Determine the (x, y) coordinate at the center of the cell enclosing the given text.  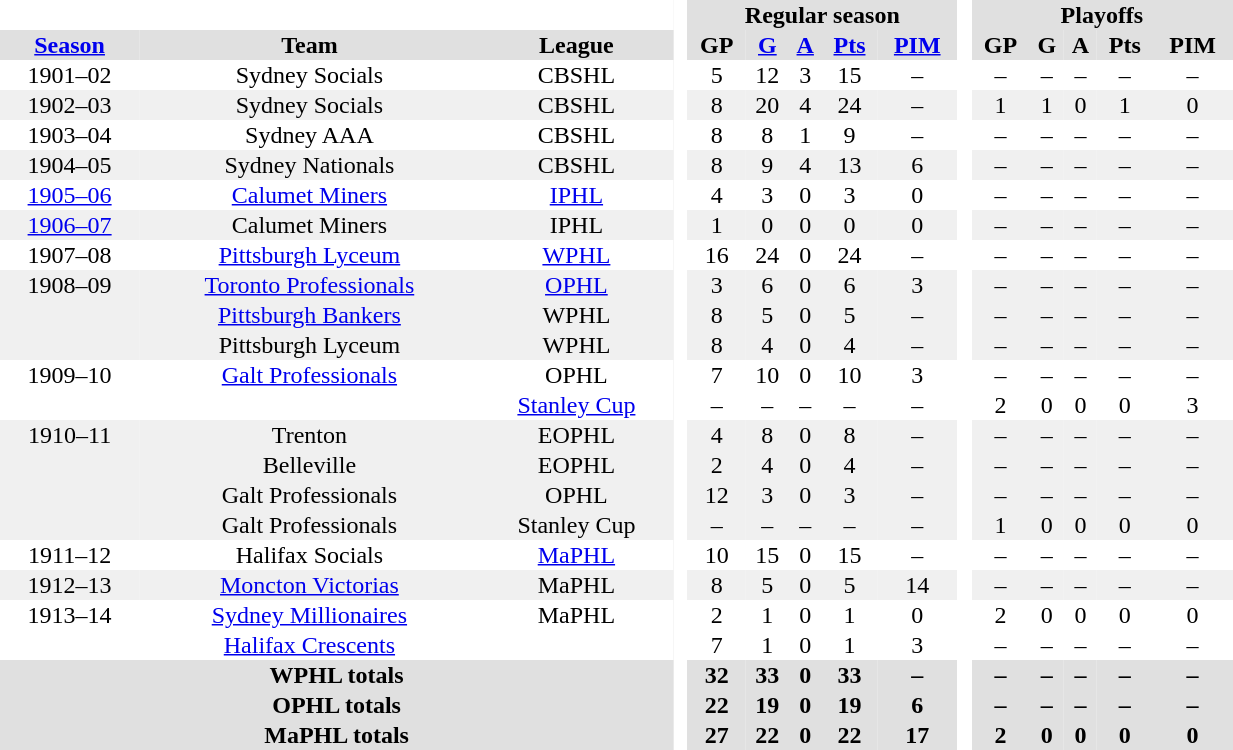
Sydney AAA (309, 135)
1904–05 (70, 165)
Sydney Millionaires (309, 615)
16 (717, 255)
Moncton Victorias (309, 585)
Playoffs (1102, 15)
Sydney Nationals (309, 165)
1901–02 (70, 75)
MaPHL totals (336, 735)
Pittsburgh Bankers (309, 315)
17 (918, 735)
League (577, 45)
Team (309, 45)
1909–10 (70, 375)
1905–06 (70, 195)
OPHL totals (336, 705)
Belleville (309, 465)
Season (70, 45)
1912–13 (70, 585)
13 (850, 165)
Toronto Professionals (309, 285)
1910–11 (70, 435)
Halifax Crescents (309, 645)
20 (768, 105)
1902–03 (70, 105)
1913–14 (70, 615)
WPHL totals (336, 675)
27 (717, 735)
Trenton (309, 435)
Regular season (822, 15)
1908–09 (70, 285)
1906–07 (70, 225)
Halifax Socials (309, 555)
32 (717, 675)
1907–08 (70, 255)
1911–12 (70, 555)
1903–04 (70, 135)
14 (918, 585)
